Detect which cell encompasses the target text, then output its [x, y] center coordinate. 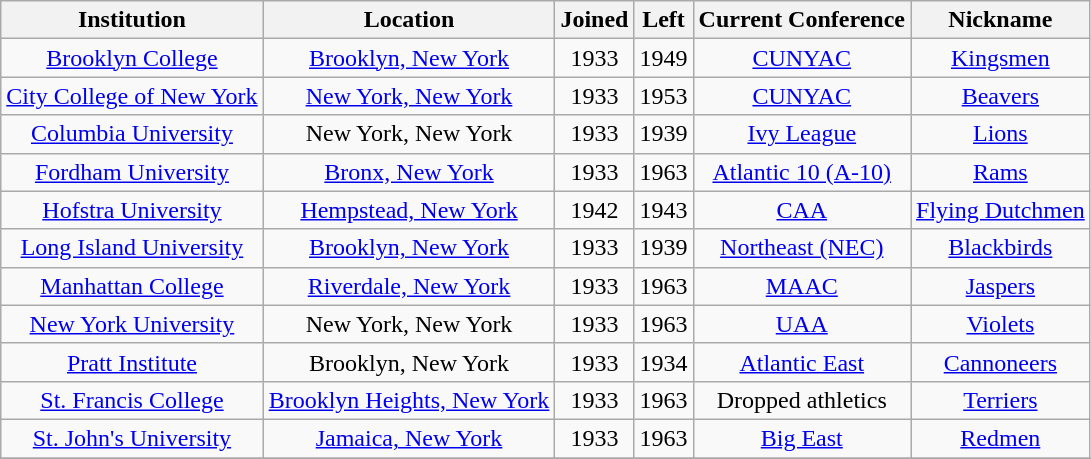
Big East [802, 438]
1949 [664, 58]
1934 [664, 362]
Atlantic 10 (A-10) [802, 172]
Current Conference [802, 20]
Location [409, 20]
Long Island University [132, 248]
Fordham University [132, 172]
UAA [802, 324]
Northeast (NEC) [802, 248]
Beavers [1000, 96]
Dropped athletics [802, 400]
Kingsmen [1000, 58]
St. John's University [132, 438]
Left [664, 20]
Hempstead, New York [409, 210]
Lions [1000, 134]
Bronx, New York [409, 172]
Hofstra University [132, 210]
1953 [664, 96]
New York University [132, 324]
Columbia University [132, 134]
Institution [132, 20]
Nickname [1000, 20]
Ivy League [802, 134]
CAA [802, 210]
MAAC [802, 286]
1943 [664, 210]
Blackbirds [1000, 248]
1942 [594, 210]
Redmen [1000, 438]
Cannoneers [1000, 362]
Joined [594, 20]
Manhattan College [132, 286]
Brooklyn Heights, New York [409, 400]
Jamaica, New York [409, 438]
City College of New York [132, 96]
Brooklyn College [132, 58]
Pratt Institute [132, 362]
Riverdale, New York [409, 286]
Jaspers [1000, 286]
Terriers [1000, 400]
Violets [1000, 324]
St. Francis College [132, 400]
Atlantic East [802, 362]
Rams [1000, 172]
Flying Dutchmen [1000, 210]
